Identify which cell holds the provided text, then report its [X, Y] central coordinate. 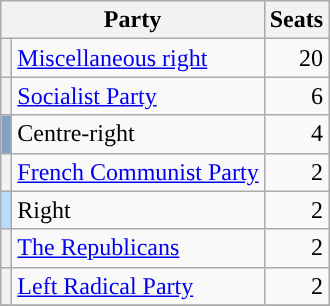
Socialist Party [138, 96]
Miscellaneous right [138, 58]
Centre-right [138, 134]
The Republicans [138, 248]
Seats [296, 20]
6 [296, 96]
20 [296, 58]
Left Radical Party [138, 286]
Right [138, 210]
Party [132, 20]
French Communist Party [138, 172]
4 [296, 134]
